Capture the cell that displays the provided text and extract its (x, y) central coordinate. 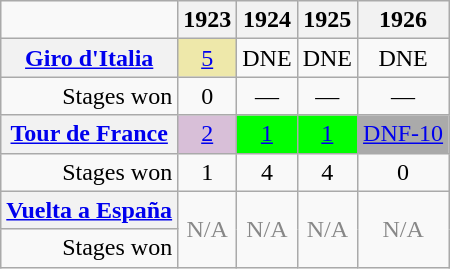
1924 (267, 20)
1925 (327, 20)
Vuelta a España (90, 210)
1923 (208, 20)
Giro d'Italia (90, 58)
2 (208, 134)
5 (208, 58)
DNF-10 (404, 134)
Tour de France (90, 134)
1926 (404, 20)
